From the cell containing the given text, extract its center point as [x, y] coordinate. 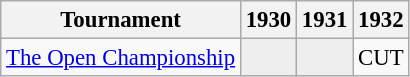
1931 [325, 20]
1930 [268, 20]
Tournament [121, 20]
The Open Championship [121, 58]
CUT [381, 58]
1932 [381, 20]
